Extract the [X, Y] coordinate from the center of the cell holding the provided text.  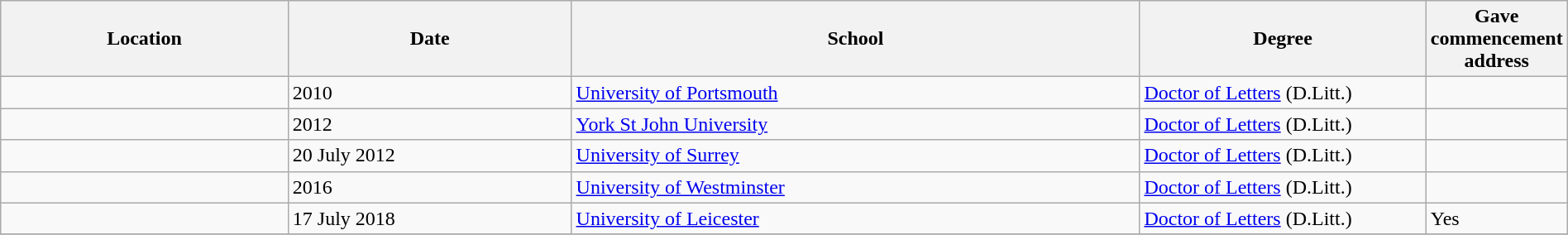
York St John University [855, 124]
University of Leicester [855, 218]
University of Portsmouth [855, 93]
Yes [1497, 218]
2010 [430, 93]
Degree [1283, 39]
2012 [430, 124]
Gave commencement address [1497, 39]
School [855, 39]
University of Westminster [855, 187]
2016 [430, 187]
Location [145, 39]
Date [430, 39]
University of Surrey [855, 156]
20 July 2012 [430, 156]
17 July 2018 [430, 218]
